Pinpoint the cell where the given text exists, returning its (x, y) midpoint coordinate. 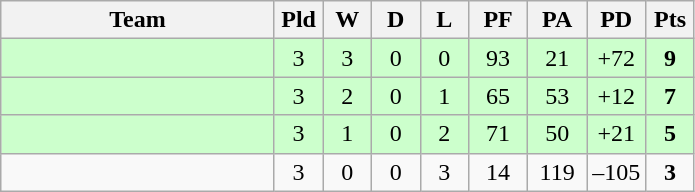
119 (558, 172)
Team (138, 20)
71 (498, 134)
W (348, 20)
21 (558, 58)
D (396, 20)
–105 (616, 172)
93 (498, 58)
9 (670, 58)
14 (498, 172)
5 (670, 134)
+21 (616, 134)
+12 (616, 96)
PD (616, 20)
PF (498, 20)
65 (498, 96)
Pld (298, 20)
53 (558, 96)
PA (558, 20)
7 (670, 96)
50 (558, 134)
Pts (670, 20)
L (444, 20)
+72 (616, 58)
